Find where the given text appears and provide that cell's center as [x, y] coordinate. 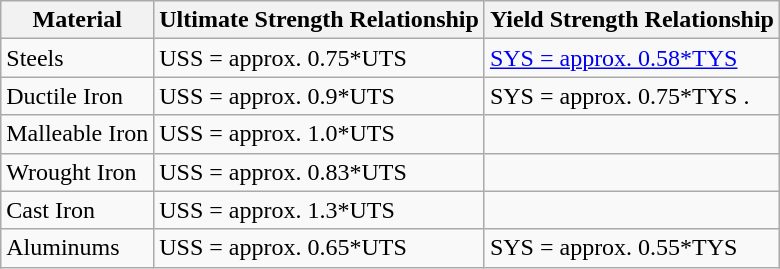
USS = approx. 1.0*UTS [320, 134]
Ultimate Strength Relationship [320, 20]
Malleable Iron [78, 134]
USS = approx. 0.9*UTS [320, 96]
SYS = approx. 0.58*TYS [632, 58]
Ductile Iron [78, 96]
USS = approx. 0.65*UTS [320, 248]
USS = approx. 1.3*UTS [320, 210]
SYS = approx. 0.75*TYS . [632, 96]
Material [78, 20]
Steels [78, 58]
Aluminums [78, 248]
Yield Strength Relationship [632, 20]
USS = approx. 0.75*UTS [320, 58]
USS = approx. 0.83*UTS [320, 172]
Wrought Iron [78, 172]
Cast Iron [78, 210]
SYS = approx. 0.55*TYS [632, 248]
